Find where the given text appears and provide that cell's center as [X, Y] coordinate. 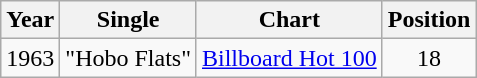
Position [429, 20]
18 [429, 58]
Year [30, 20]
1963 [30, 58]
Single [128, 20]
"Hobo Flats" [128, 58]
Billboard Hot 100 [289, 58]
Chart [289, 20]
